Identify which cell holds the provided text, then report its (X, Y) central coordinate. 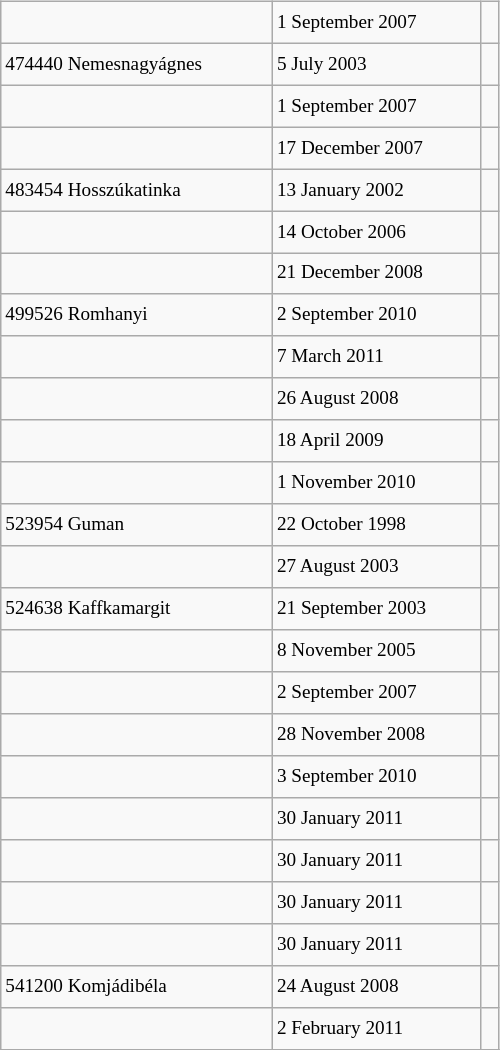
7 March 2011 (376, 357)
474440 Nemesnagyágnes (137, 64)
17 December 2007 (376, 148)
2 September 2007 (376, 693)
21 September 2003 (376, 609)
21 December 2008 (376, 274)
2 February 2011 (376, 1028)
14 October 2006 (376, 232)
26 August 2008 (376, 399)
1 November 2010 (376, 483)
483454 Hosszúkatinka (137, 190)
499526 Romhanyi (137, 315)
523954 Guman (137, 525)
5 July 2003 (376, 64)
28 November 2008 (376, 735)
2 September 2010 (376, 315)
541200 Komjádibéla (137, 986)
22 October 1998 (376, 525)
3 September 2010 (376, 777)
27 August 2003 (376, 567)
24 August 2008 (376, 986)
13 January 2002 (376, 190)
524638 Kaffkamargit (137, 609)
18 April 2009 (376, 441)
8 November 2005 (376, 651)
